Return the (x, y) coordinate for the center point of the cell that contains the specified text.  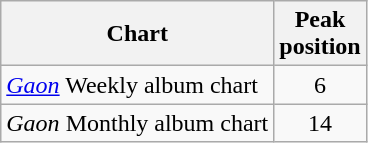
Gaon Weekly album chart (138, 85)
Chart (138, 34)
Peakposition (320, 34)
6 (320, 85)
14 (320, 123)
Gaon Monthly album chart (138, 123)
